Capture the cell that displays the provided text and extract its (x, y) central coordinate. 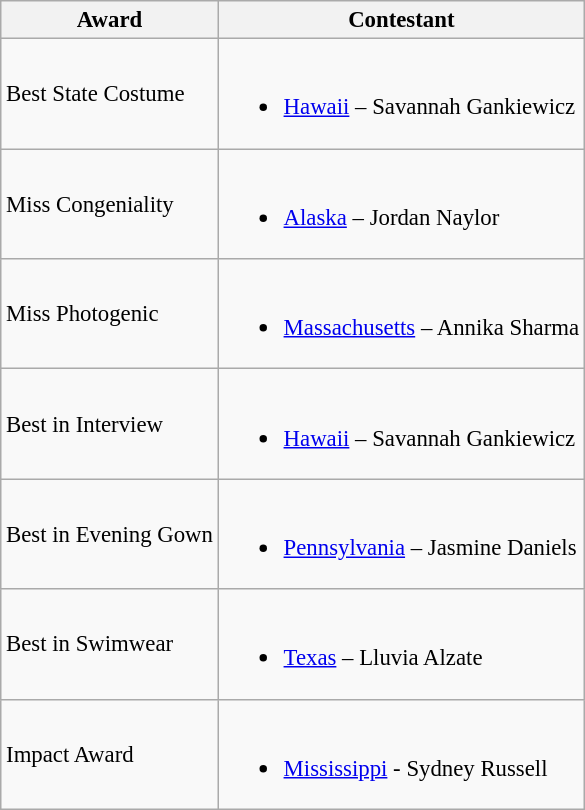
Miss Photogenic (110, 314)
Contestant (401, 20)
Best in Swimwear (110, 644)
Best in Evening Gown (110, 534)
Texas – Lluvia Alzate (401, 644)
Best State Costume (110, 94)
Pennsylvania – Jasmine Daniels (401, 534)
Miss Congeniality (110, 204)
Award (110, 20)
Mississippi - Sydney Russell (401, 754)
Best in Interview (110, 424)
Impact Award (110, 754)
Alaska – Jordan Naylor (401, 204)
Massachusetts – Annika Sharma (401, 314)
